From the cell containing the given text, extract its center point as (x, y) coordinate. 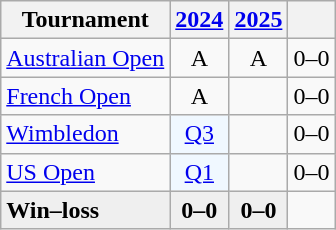
Australian Open (86, 58)
US Open (86, 172)
Wimbledon (86, 134)
French Open (86, 96)
Win–loss (86, 210)
Q1 (200, 172)
2025 (258, 20)
Tournament (86, 20)
2024 (200, 20)
Q3 (200, 134)
